From the cell containing the given text, extract its center point as [x, y] coordinate. 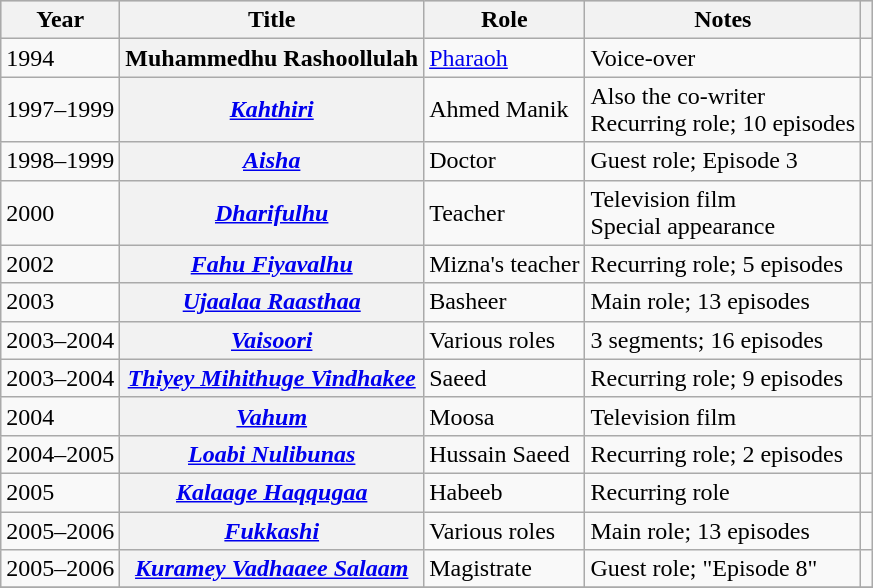
Muhammedhu Rashoollulah [272, 58]
Teacher [504, 212]
2002 [60, 264]
Ahmed Manik [504, 110]
1997–1999 [60, 110]
Basheer [504, 302]
2005 [60, 492]
Recurring role; 5 episodes [723, 264]
2004 [60, 416]
Vahum [272, 416]
1994 [60, 58]
Voice-over [723, 58]
3 segments; 16 episodes [723, 340]
Recurring role [723, 492]
Role [504, 20]
Moosa [504, 416]
Television film [723, 416]
Pharaoh [504, 58]
Notes [723, 20]
Year [60, 20]
Aisha [272, 161]
Mizna's teacher [504, 264]
Fahu Fiyavalhu [272, 264]
Dharifulhu [272, 212]
2004–2005 [60, 454]
Kahthiri [272, 110]
Saeed [504, 378]
2000 [60, 212]
Hussain Saeed [504, 454]
Kuramey Vadhaaee Salaam [272, 569]
Kalaage Haqqugaa [272, 492]
Magistrate [504, 569]
Thiyey Mihithuge Vindhakee [272, 378]
2003 [60, 302]
Also the co-writerRecurring role; 10 episodes [723, 110]
Fukkashi [272, 531]
Ujaalaa Raasthaa [272, 302]
Guest role; Episode 3 [723, 161]
Recurring role; 2 episodes [723, 454]
Television filmSpecial appearance [723, 212]
Loabi Nulibunas [272, 454]
Title [272, 20]
1998–1999 [60, 161]
Vaisoori [272, 340]
Guest role; "Episode 8" [723, 569]
Recurring role; 9 episodes [723, 378]
Doctor [504, 161]
Habeeb [504, 492]
